Determine the (x, y) coordinate at the center of the cell enclosing the given text.  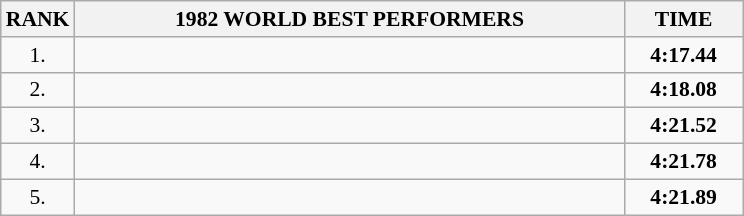
4:17.44 (684, 55)
1982 WORLD BEST PERFORMERS (349, 19)
4:21.52 (684, 126)
RANK (38, 19)
4. (38, 162)
TIME (684, 19)
1. (38, 55)
4:18.08 (684, 90)
4:21.78 (684, 162)
2. (38, 90)
3. (38, 126)
5. (38, 197)
4:21.89 (684, 197)
